Scan for the cell matching the given text and deliver its [X, Y] coordinate at center. 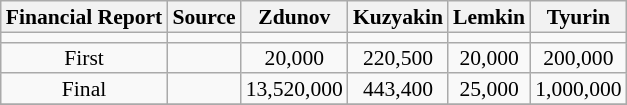
220,500 [398, 58]
Kuzyakin [398, 16]
13,520,000 [294, 90]
Tyurin [578, 16]
1,000,000 [578, 90]
Final [84, 90]
Lemkin [489, 16]
200,000 [578, 58]
443,400 [398, 90]
Source [204, 16]
25,000 [489, 90]
Zdunov [294, 16]
First [84, 58]
Financial Report [84, 16]
